Detect which cell encompasses the target text, then output its (x, y) center coordinate. 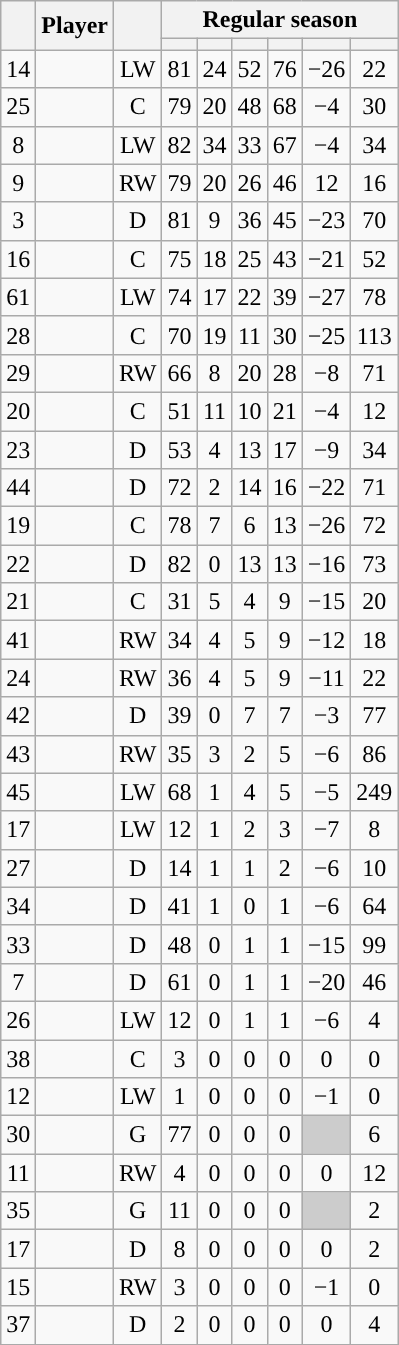
76 (284, 69)
66 (180, 373)
15 (18, 1287)
64 (374, 906)
38 (18, 1059)
86 (374, 754)
51 (180, 411)
Regular season (280, 20)
27 (18, 868)
−22 (326, 488)
53 (180, 449)
73 (374, 564)
−27 (326, 297)
−5 (326, 792)
42 (18, 716)
Player (75, 26)
44 (18, 488)
−16 (326, 564)
99 (374, 944)
−21 (326, 259)
−9 (326, 449)
74 (180, 297)
−8 (326, 373)
−11 (326, 678)
−12 (326, 640)
249 (374, 792)
−20 (326, 982)
113 (374, 335)
31 (180, 602)
37 (18, 1325)
75 (180, 259)
67 (284, 145)
29 (18, 373)
−3 (326, 716)
−23 (326, 221)
−7 (326, 830)
−25 (326, 335)
23 (18, 449)
